Return (x, y) of the center of cell containing provided text 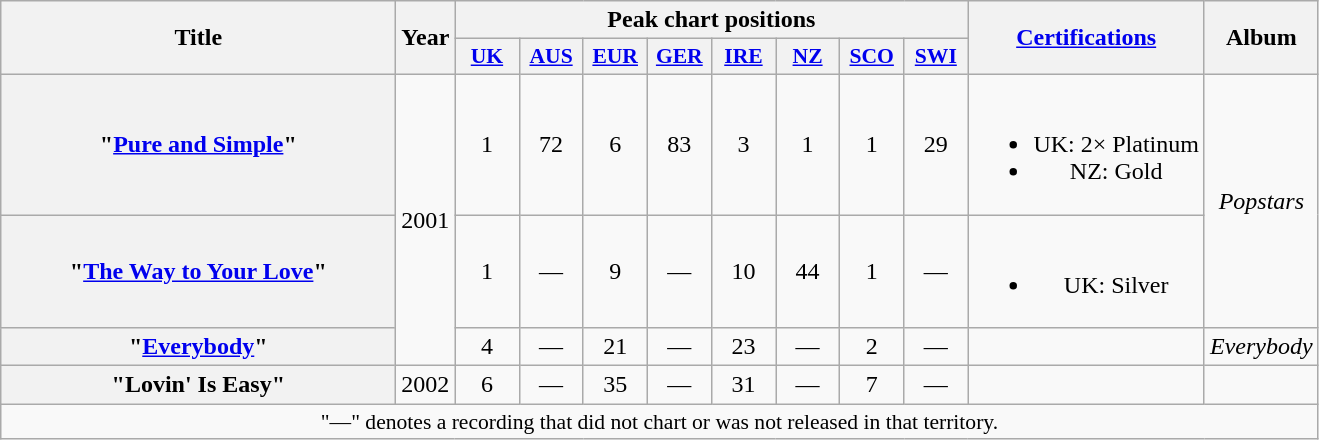
UK: 2× PlatinumNZ: Gold (1086, 144)
2001 (426, 220)
23 (743, 347)
44 (808, 270)
Peak chart positions (712, 20)
Album (1261, 38)
9 (615, 270)
"Everybody" (198, 347)
83 (679, 144)
"Pure and Simple" (198, 144)
EUR (615, 57)
UK (487, 57)
GER (679, 57)
AUS (551, 57)
NZ (808, 57)
"—" denotes a recording that did not chart or was not released in that territory. (660, 422)
Everybody (1261, 347)
UK: Silver (1086, 270)
4 (487, 347)
Title (198, 38)
31 (743, 385)
SCO (872, 57)
21 (615, 347)
2002 (426, 385)
3 (743, 144)
29 (936, 144)
SWI (936, 57)
10 (743, 270)
2 (872, 347)
Year (426, 38)
72 (551, 144)
IRE (743, 57)
Certifications (1086, 38)
"The Way to Your Love" (198, 270)
7 (872, 385)
Popstars (1261, 200)
35 (615, 385)
"Lovin' Is Easy" (198, 385)
